Pinpoint the cell where the given text exists, returning its (X, Y) midpoint coordinate. 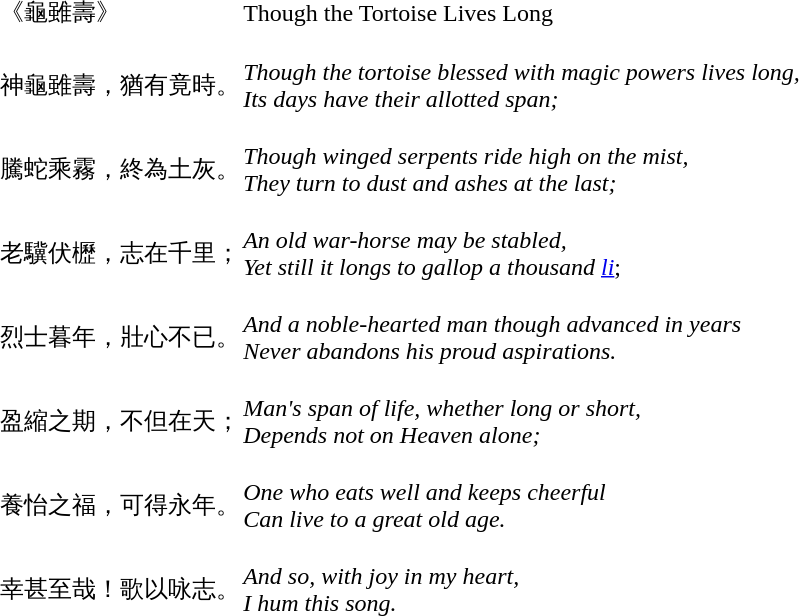
烈士暮年，壯心不已。 (120, 324)
盈縮之期，不但在天； (120, 408)
騰蛇乘霧，終為土灰。 (120, 156)
神龜雖壽，猶有竟時。 (120, 72)
老驥伏櫪，志在千里； (120, 240)
養怡之福，可得永年。 (120, 492)
